Scan for the cell matching the given text and deliver its [x, y] coordinate at center. 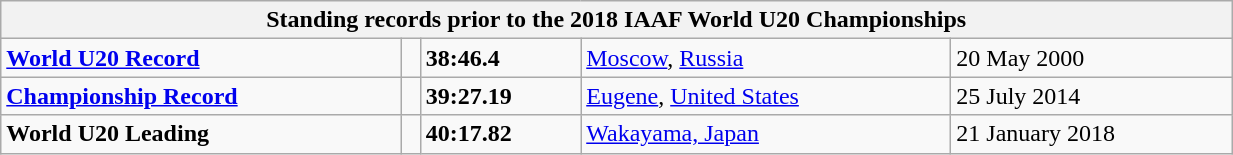
20 May 2000 [1092, 58]
Eugene, United States [766, 96]
21 January 2018 [1092, 134]
39:27.19 [500, 96]
World U20 Leading [202, 134]
40:17.82 [500, 134]
World U20 Record [202, 58]
Championship Record [202, 96]
Standing records prior to the 2018 IAAF World U20 Championships [616, 20]
25 July 2014 [1092, 96]
38:46.4 [500, 58]
Wakayama, Japan [766, 134]
Moscow, Russia [766, 58]
